Return the [X, Y] coordinate for the center point of the cell that contains the specified text.  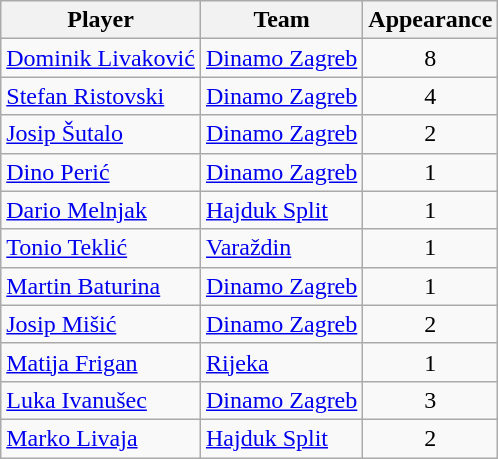
Varaždin [281, 248]
Player [101, 20]
Luka Ivanušec [101, 400]
Martin Baturina [101, 286]
4 [430, 96]
8 [430, 58]
Stefan Ristovski [101, 96]
Dario Melnjak [101, 210]
Appearance [430, 20]
Rijeka [281, 362]
Tonio Teklić [101, 248]
Matija Frigan [101, 362]
3 [430, 400]
Dominik Livaković [101, 58]
Team [281, 20]
Marko Livaja [101, 438]
Josip Mišić [101, 324]
Josip Šutalo [101, 134]
Dino Perić [101, 172]
